Locate the cell with the specified text and output its (x, y) center coordinate. 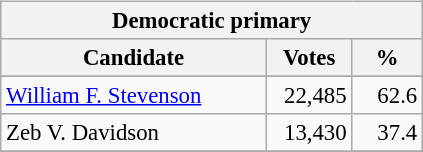
13,430 (309, 133)
62.6 (388, 96)
Democratic primary (212, 21)
37.4 (388, 133)
Votes (309, 58)
% (388, 58)
Zeb V. Davidson (134, 133)
Candidate (134, 58)
William F. Stevenson (134, 96)
22,485 (309, 96)
